Extract the (X, Y) coordinate from the center of the cell holding the provided text.  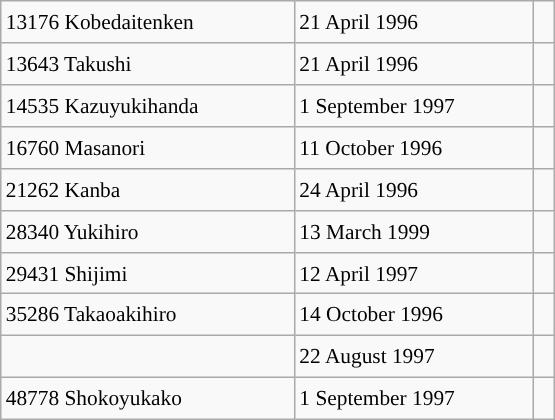
12 April 1997 (414, 273)
14535 Kazuyukihanda (148, 106)
35286 Takaoakihiro (148, 315)
14 October 1996 (414, 315)
11 October 1996 (414, 148)
13176 Kobedaitenken (148, 22)
21262 Kanba (148, 189)
13 March 1999 (414, 231)
29431 Shijimi (148, 273)
13643 Takushi (148, 64)
22 August 1997 (414, 357)
16760 Masanori (148, 148)
24 April 1996 (414, 189)
28340 Yukihiro (148, 231)
48778 Shokoyukako (148, 399)
